Return the [x, y] coordinate for the center point of the cell that contains the specified text.  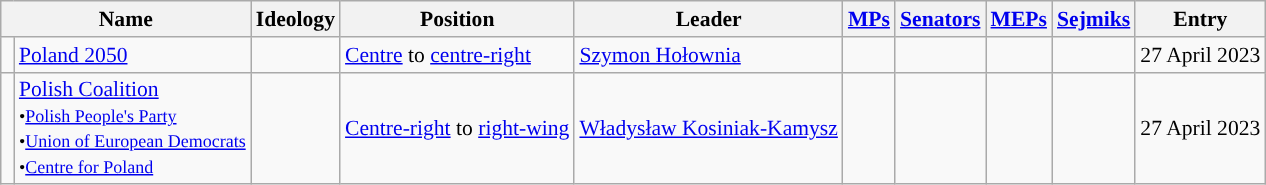
Polish Coalition•Polish People's Party•Union of European Democrats•Centre for Poland [132, 128]
Name [126, 19]
Ideology [296, 19]
Poland 2050 [132, 55]
Leader [708, 19]
Position [457, 19]
Szymon Hołownia [708, 55]
MEPs [1019, 19]
Senators [940, 19]
Władysław Kosiniak-Kamysz [708, 128]
Sejmiks [1094, 19]
Entry [1200, 19]
MPs [869, 19]
Centre to centre-right [457, 55]
Centre-right to right-wing [457, 128]
